Output the [X, Y] coordinate of the center of the cell containing the given text.  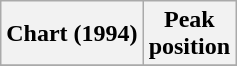
Chart (1994) [72, 34]
Peakposition [189, 34]
